Locate the cell with the specified text and output its [x, y] center coordinate. 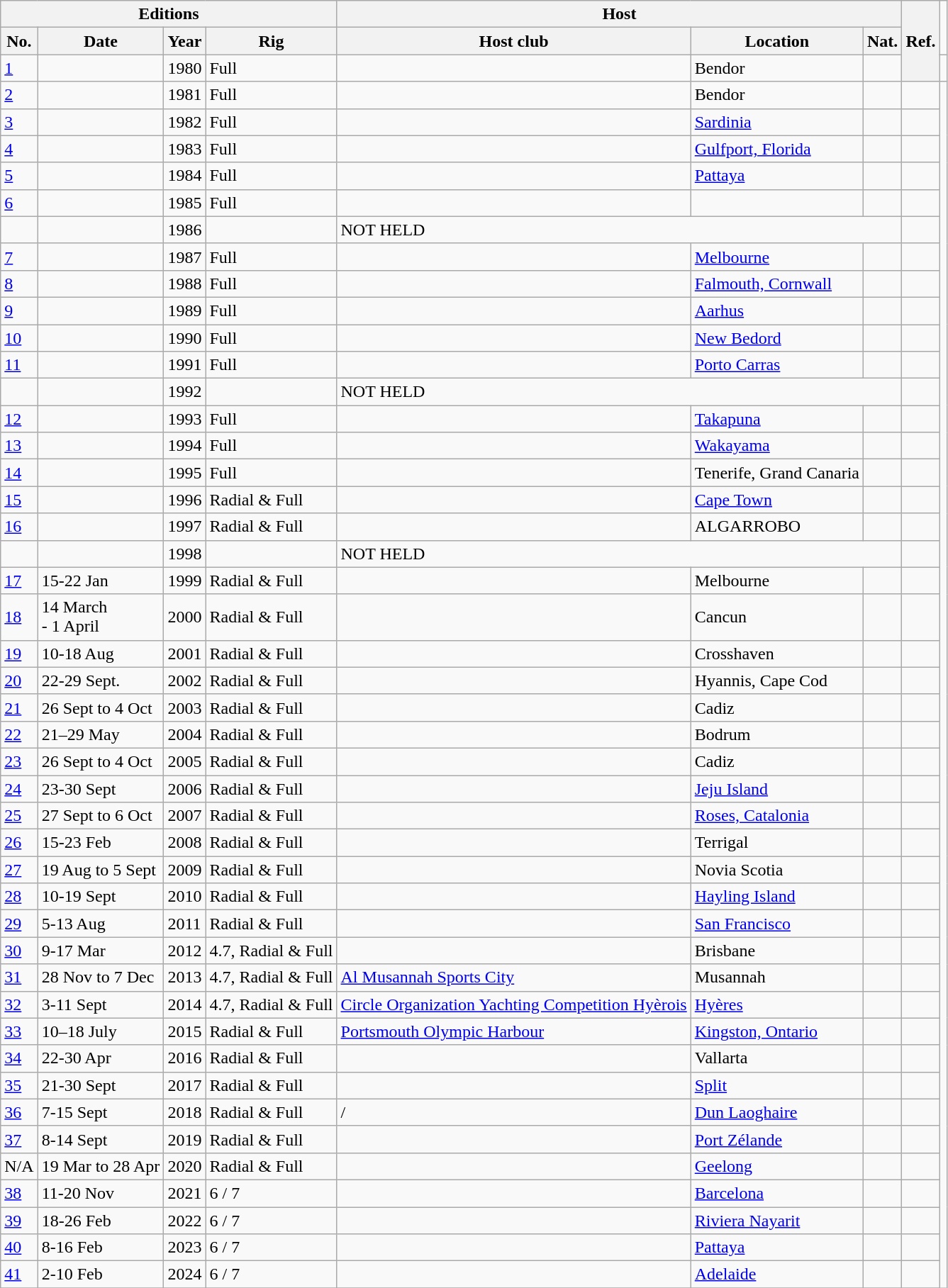
11 [19, 365]
3 [19, 122]
15-22 Jan [101, 581]
1982 [184, 122]
24 [19, 789]
1990 [184, 338]
2 [19, 95]
2013 [184, 978]
4 [19, 149]
1994 [184, 446]
Barcelona [777, 1193]
2011 [184, 924]
12 [19, 419]
1986 [184, 230]
2020 [184, 1166]
10 [19, 338]
Host [620, 14]
1997 [184, 527]
41 [19, 1275]
8-14 Sept [101, 1139]
Cancun [777, 617]
35 [19, 1085]
1995 [184, 473]
2021 [184, 1193]
New Bedord [777, 338]
1980 [184, 68]
2024 [184, 1275]
2003 [184, 707]
Rig [271, 41]
Date [101, 41]
6 [19, 203]
Adelaide [777, 1275]
26 [19, 843]
27 [19, 870]
5-13 Aug [101, 924]
Al Musannah Sports City [513, 978]
Takapuna [777, 419]
Nat. [882, 41]
9-17 Mar [101, 951]
2009 [184, 870]
1993 [184, 419]
7 [19, 257]
Year [184, 41]
Vallarta [777, 1058]
2008 [184, 843]
Geelong [777, 1166]
Brisbane [777, 951]
Circle Organization Yachting Competition Hyèrois [513, 1004]
N/A [19, 1166]
2015 [184, 1031]
1992 [184, 392]
36 [19, 1112]
Location [777, 41]
38 [19, 1193]
23-30 Sept [101, 789]
9 [19, 310]
13 [19, 446]
18 [19, 617]
Ref. [920, 41]
Port Zélande [777, 1139]
2010 [184, 897]
21 [19, 707]
27 Sept to 6 Oct [101, 816]
Hyannis, Cape Cod [777, 681]
16 [19, 527]
19 Mar to 28 Apr [101, 1166]
Kingston, Ontario [777, 1031]
Editions [169, 14]
Riviera Nayarit [777, 1220]
28 [19, 897]
20 [19, 681]
No. [19, 41]
1987 [184, 257]
14 March - 1 April [101, 617]
22-29 Sept. [101, 681]
2022 [184, 1220]
14 [19, 473]
Host club [513, 41]
39 [19, 1220]
2006 [184, 789]
1999 [184, 581]
33 [19, 1031]
2014 [184, 1004]
Hayling Island [777, 897]
2001 [184, 654]
28 Nov to 7 Dec [101, 978]
Falmouth, Cornwall [777, 284]
25 [19, 816]
San Francisco [777, 924]
2018 [184, 1112]
Tenerife, Grand Canaria [777, 473]
31 [19, 978]
8-16 Feb [101, 1248]
Split [777, 1085]
10-19 Sept [101, 897]
2019 [184, 1139]
Musannah [777, 978]
1981 [184, 95]
3-11 Sept [101, 1004]
Cape Town [777, 500]
30 [19, 951]
19 [19, 654]
Aarhus [777, 310]
Novia Scotia [777, 870]
10–18 July [101, 1031]
17 [19, 581]
1 [19, 68]
Bodrum [777, 734]
8 [19, 284]
18-26 Feb [101, 1220]
34 [19, 1058]
1983 [184, 149]
Porto Carras [777, 365]
29 [19, 924]
1989 [184, 310]
2005 [184, 761]
32 [19, 1004]
Sardinia [777, 122]
ALGARROBO [777, 527]
11-20 Nov [101, 1193]
37 [19, 1139]
15-23 Feb [101, 843]
Hyères [777, 1004]
Gulfport, Florida [777, 149]
2000 [184, 617]
Wakayama [777, 446]
40 [19, 1248]
19 Aug to 5 Sept [101, 870]
/ [513, 1112]
21-30 Sept [101, 1085]
10-18 Aug [101, 654]
Terrigal [777, 843]
Jeju Island [777, 789]
Roses, Catalonia [777, 816]
1984 [184, 176]
23 [19, 761]
Crosshaven [777, 654]
2002 [184, 681]
2017 [184, 1085]
2007 [184, 816]
22 [19, 734]
1988 [184, 284]
2023 [184, 1248]
15 [19, 500]
1998 [184, 554]
2-10 Feb [101, 1275]
1991 [184, 365]
2004 [184, 734]
7-15 Sept [101, 1112]
Dun Laoghaire [777, 1112]
2012 [184, 951]
21–29 May [101, 734]
Portsmouth Olympic Harbour [513, 1031]
5 [19, 176]
2016 [184, 1058]
1985 [184, 203]
1996 [184, 500]
22-30 Apr [101, 1058]
